Provide the (x, y) coordinate of the cell's center where the given text is located.  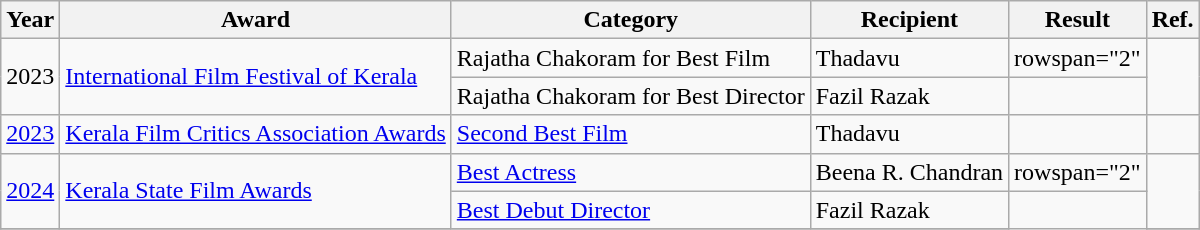
Award (256, 20)
Second Best Film (630, 134)
Kerala Film Critics Association Awards (256, 134)
Beena R. Chandran (909, 172)
Kerala State Film Awards (256, 191)
Best Debut Director (630, 210)
International Film Festival of Kerala (256, 77)
Result (1078, 20)
Rajatha Chakoram for Best Director (630, 96)
2024 (30, 191)
Category (630, 20)
Ref. (1172, 20)
Rajatha Chakoram for Best Film (630, 58)
Best Actress (630, 172)
Recipient (909, 20)
Year (30, 20)
